Output the [x, y] coordinate of the center of the cell containing the given text.  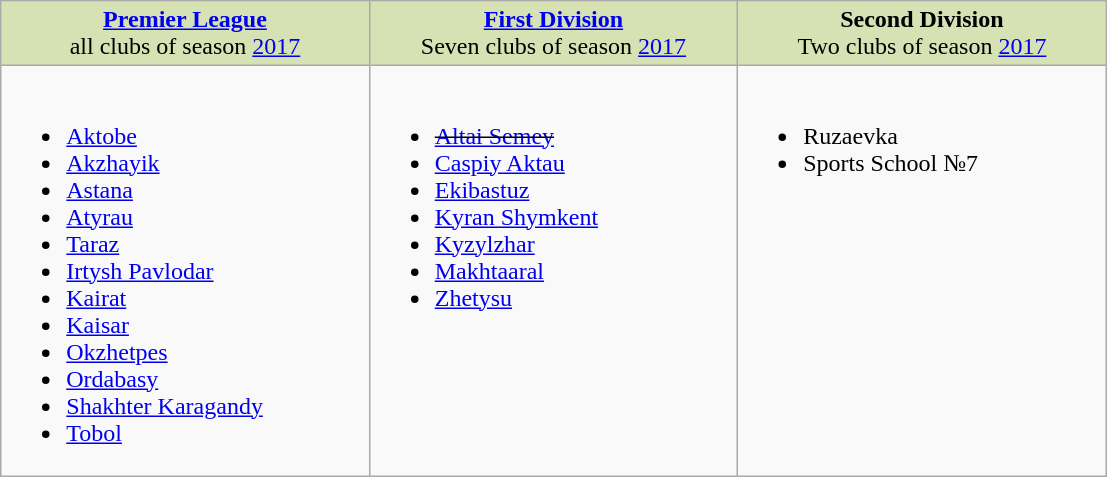
First DivisionSeven clubs of season 2017 [553, 34]
Second DivisionTwo clubs of season 2017 [922, 34]
Altai SemeyCaspiy AktauEkibastuzKyran ShymkentKyzylzharMakhtaaralZhetysu [553, 271]
Premier Leagueall clubs of season 2017 [185, 34]
RuzaevkaSports School №7 [922, 271]
AktobeAkzhayikAstanaAtyrauTarazIrtysh PavlodarKairatKaisarOkzhetpesOrdabasyShakhter KaragandyTobol [185, 271]
